Search for the cell housing the specified text and yield its [x, y] center coordinate. 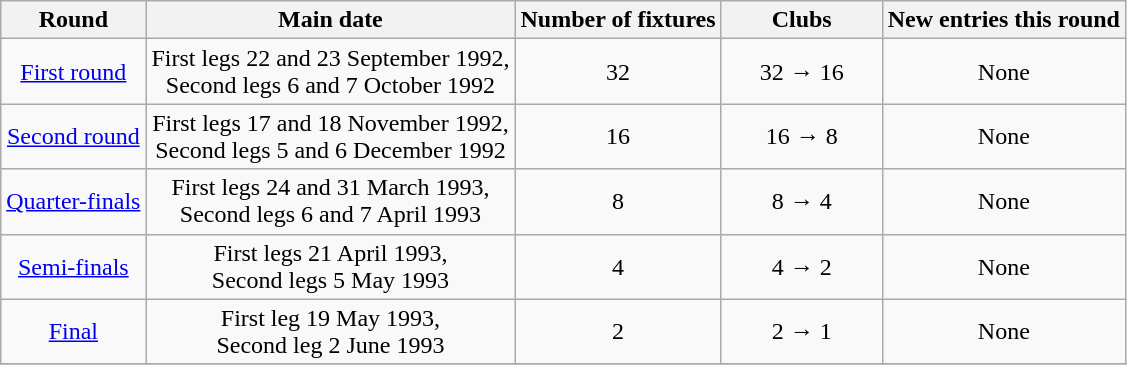
2 [618, 332]
32 [618, 72]
16 → 8 [802, 136]
Clubs [802, 20]
8 [618, 202]
Final [74, 332]
Number of fixtures [618, 20]
4 → 2 [802, 266]
First legs 21 April 1993,Second legs 5 May 1993 [330, 266]
32 → 16 [802, 72]
New entries this round [1004, 20]
Round [74, 20]
First legs 22 and 23 September 1992,Second legs 6 and 7 October 1992 [330, 72]
4 [618, 266]
8 → 4 [802, 202]
Main date [330, 20]
Quarter-finals [74, 202]
16 [618, 136]
2 → 1 [802, 332]
First legs 24 and 31 March 1993,Second legs 6 and 7 April 1993 [330, 202]
First round [74, 72]
First leg 19 May 1993,Second leg 2 June 1993 [330, 332]
Semi-finals [74, 266]
Second round [74, 136]
First legs 17 and 18 November 1992,Second legs 5 and 6 December 1992 [330, 136]
